Provide the [x, y] coordinate of the cell's center where the given text is located.  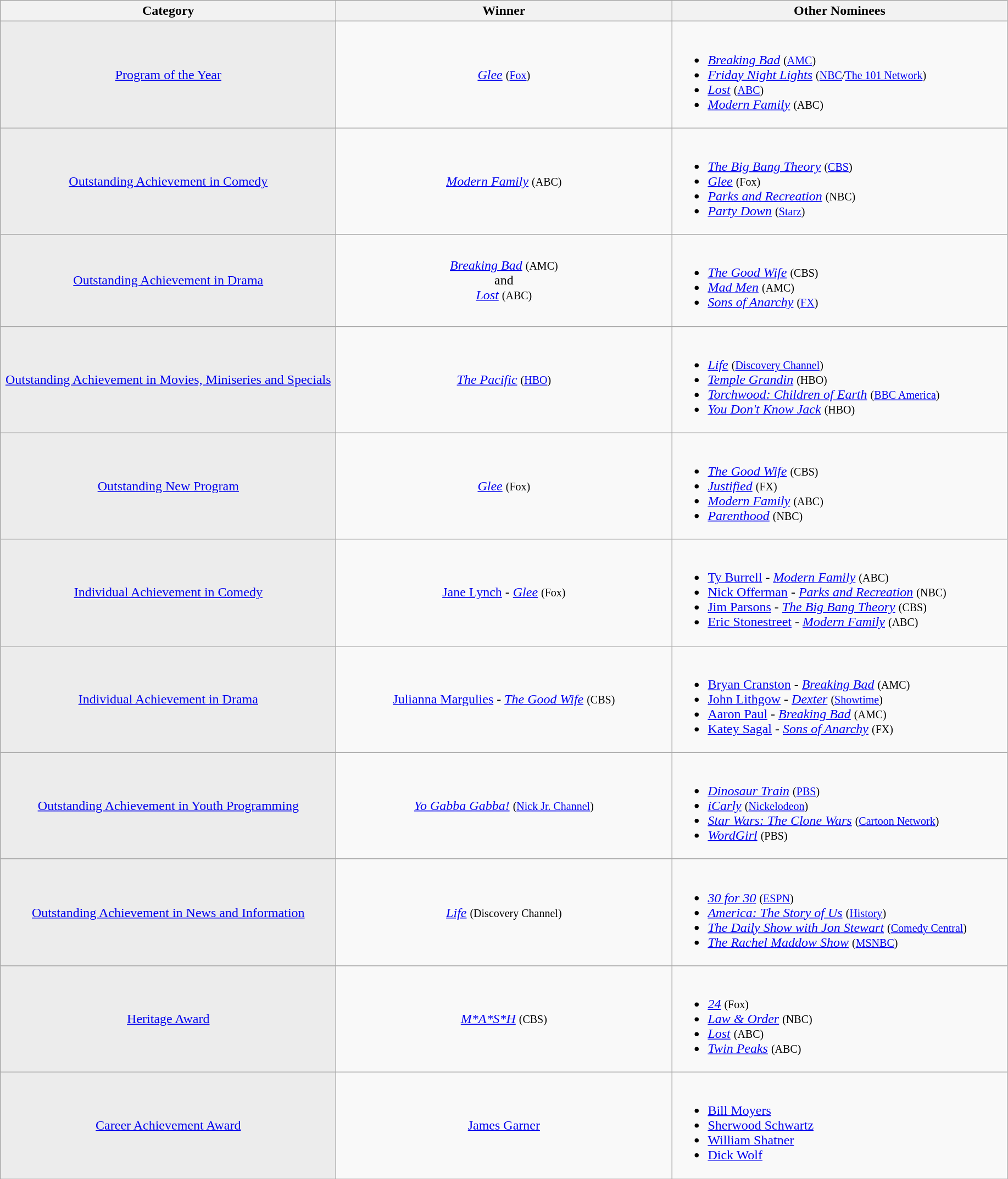
Outstanding Achievement in Movies, Miniseries and Specials [168, 379]
Outstanding Achievement in News and Information [168, 912]
Breaking Bad (AMC)Friday Night Lights (NBC/The 101 Network)Lost (ABC)Modern Family (ABC) [839, 75]
Life (Discovery Channel) [504, 912]
Jane Lynch - Glee (Fox) [504, 593]
Julianna Margulies - The Good Wife (CBS) [504, 699]
The Good Wife (CBS)Mad Men (AMC)Sons of Anarchy (FX) [839, 280]
Dinosaur Train (PBS)iCarly (Nickelodeon)Star Wars: The Clone Wars (Cartoon Network)WordGirl (PBS) [839, 806]
Life (Discovery Channel)Temple Grandin (HBO)Torchwood: Children of Earth (BBC America)You Don't Know Jack (HBO) [839, 379]
Program of the Year [168, 75]
James Garner [504, 1125]
The Pacific (HBO) [504, 379]
Heritage Award [168, 1019]
Individual Achievement in Comedy [168, 593]
The Good Wife (CBS)Justified (FX)Modern Family (ABC)Parenthood (NBC) [839, 486]
Bryan Cranston - Breaking Bad (AMC)John Lithgow - Dexter (Showtime)Aaron Paul - Breaking Bad (AMC)Katey Sagal - Sons of Anarchy (FX) [839, 699]
Outstanding Achievement in Comedy [168, 181]
The Big Bang Theory (CBS)Glee (Fox)Parks and Recreation (NBC)Party Down (Starz) [839, 181]
Modern Family (ABC) [504, 181]
30 for 30 (ESPN)America: The Story of Us (History)The Daily Show with Jon Stewart (Comedy Central)The Rachel Maddow Show (MSNBC) [839, 912]
Winner [504, 11]
Career Achievement Award [168, 1125]
Outstanding New Program [168, 486]
Category [168, 11]
Yo Gabba Gabba! (Nick Jr. Channel) [504, 806]
Other Nominees [839, 11]
M*A*S*H (CBS) [504, 1019]
Bill MoyersSherwood SchwartzWilliam ShatnerDick Wolf [839, 1125]
Individual Achievement in Drama [168, 699]
Outstanding Achievement in Drama [168, 280]
Outstanding Achievement in Youth Programming [168, 806]
24 (Fox)Law & Order (NBC)Lost (ABC)Twin Peaks (ABC) [839, 1019]
Breaking Bad (AMC)andLost (ABC) [504, 280]
